Detect which cell encompasses the target text, then output its (X, Y) center coordinate. 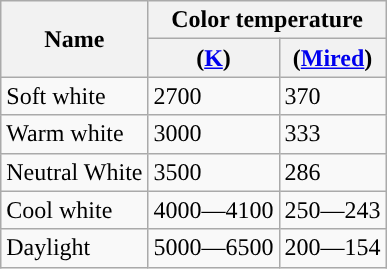
286 (332, 172)
4000—4100 (214, 210)
Soft white (74, 96)
Name (74, 39)
5000—6500 (214, 248)
333 (332, 134)
200—154 (332, 248)
3000 (214, 134)
250—243 (332, 210)
3500 (214, 172)
(Mired) (332, 58)
Daylight (74, 248)
Neutral White (74, 172)
Color temperature (267, 20)
370 (332, 96)
(K) (214, 58)
Warm white (74, 134)
2700 (214, 96)
Cool white (74, 210)
